Return the (X, Y) coordinate for the center point of the cell that contains the specified text.  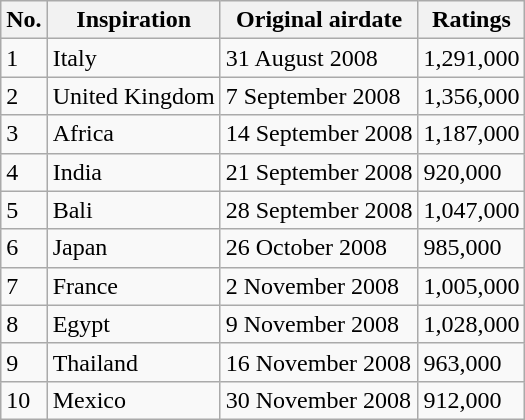
Ratings (472, 20)
France (134, 286)
Original airdate (319, 20)
1,028,000 (472, 324)
3 (24, 134)
26 October 2008 (319, 248)
963,000 (472, 362)
1 (24, 58)
Egypt (134, 324)
6 (24, 248)
1,187,000 (472, 134)
Inspiration (134, 20)
10 (24, 400)
31 August 2008 (319, 58)
No. (24, 20)
1,047,000 (472, 210)
14 September 2008 (319, 134)
5 (24, 210)
1,291,000 (472, 58)
7 (24, 286)
4 (24, 172)
2 (24, 96)
Bali (134, 210)
7 September 2008 (319, 96)
920,000 (472, 172)
912,000 (472, 400)
8 (24, 324)
Mexico (134, 400)
Thailand (134, 362)
Africa (134, 134)
9 November 2008 (319, 324)
985,000 (472, 248)
Japan (134, 248)
United Kingdom (134, 96)
2 November 2008 (319, 286)
Italy (134, 58)
30 November 2008 (319, 400)
1,005,000 (472, 286)
16 November 2008 (319, 362)
1,356,000 (472, 96)
India (134, 172)
21 September 2008 (319, 172)
28 September 2008 (319, 210)
9 (24, 362)
